Detect which cell encompasses the target text, then output its (X, Y) center coordinate. 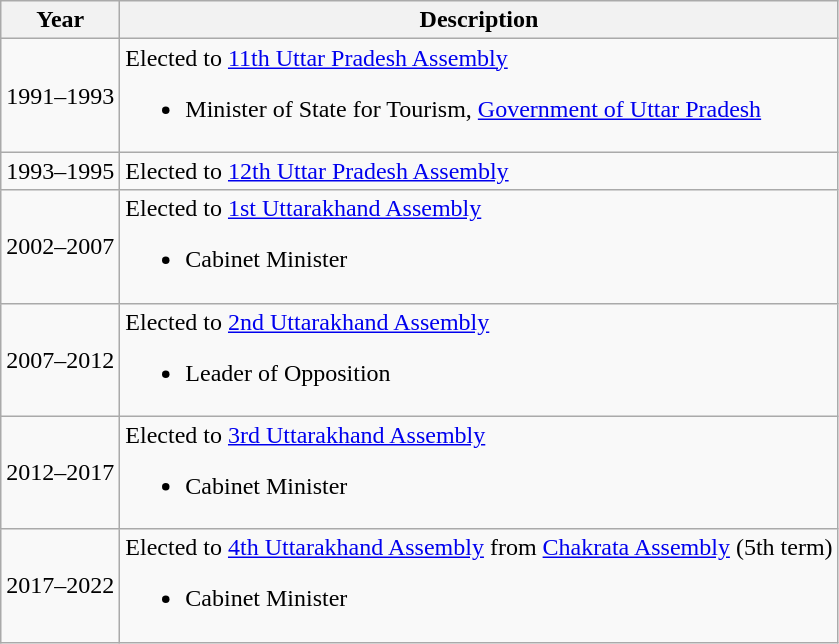
Elected to 4th Uttarakhand Assembly from Chakrata Assembly (5th term)Cabinet Minister (479, 586)
2012–2017 (60, 472)
Elected to 3rd Uttarakhand AssemblyCabinet Minister (479, 472)
Elected to 12th Uttar Pradesh Assembly (479, 171)
2002–2007 (60, 246)
2007–2012 (60, 360)
Elected to 11th Uttar Pradesh AssemblyMinister of State for Tourism, Government of Uttar Pradesh (479, 96)
1993–1995 (60, 171)
Elected to 2nd Uttarakhand AssemblyLeader of Opposition (479, 360)
Description (479, 20)
1991–1993 (60, 96)
Elected to 1st Uttarakhand AssemblyCabinet Minister (479, 246)
Year (60, 20)
2017–2022 (60, 586)
